Extract the (X, Y) coordinate from the center of the cell holding the provided text.  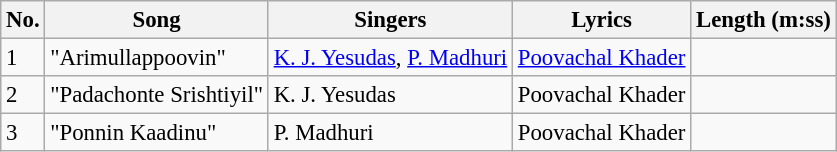
K. J. Yesudas (390, 95)
2 (23, 95)
Length (m:ss) (764, 20)
Song (156, 20)
"Padachonte Srishtiyil" (156, 95)
1 (23, 58)
"Ponnin Kaadinu" (156, 133)
"Arimullappoovin" (156, 58)
P. Madhuri (390, 133)
3 (23, 133)
No. (23, 20)
K. J. Yesudas, P. Madhuri (390, 58)
Lyrics (602, 20)
Singers (390, 20)
